Provide the [x, y] coordinate of the cell's center where the given text is located.  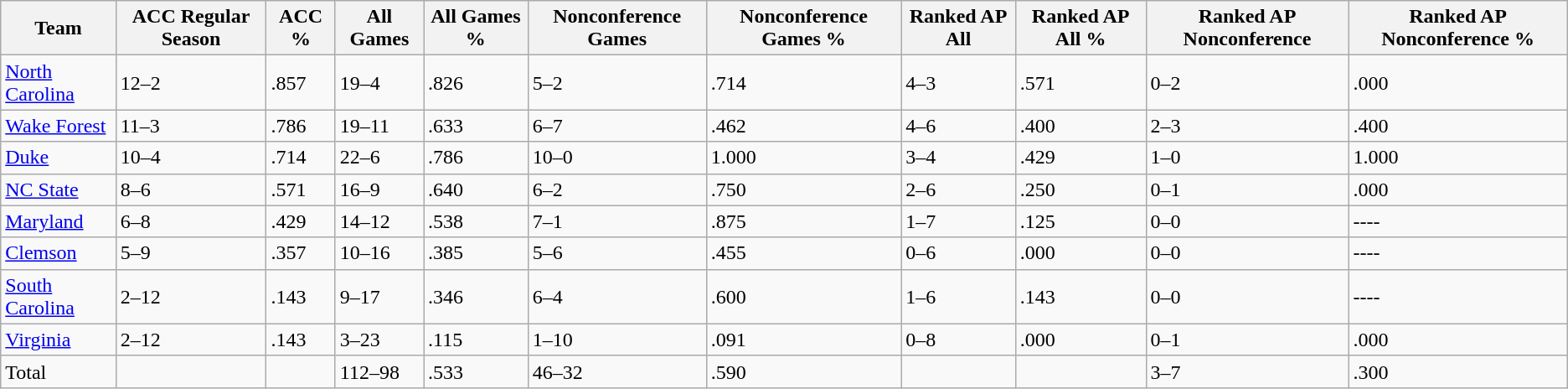
.091 [803, 340]
3–23 [379, 340]
2–6 [958, 189]
7–1 [616, 221]
.125 [1081, 221]
11–3 [191, 126]
All Games [379, 29]
Virginia [59, 340]
5–9 [191, 253]
19–4 [379, 82]
3–4 [958, 158]
.357 [301, 253]
0–2 [1247, 82]
NC State [59, 189]
112–98 [379, 371]
2–3 [1247, 126]
.533 [476, 371]
.590 [803, 371]
North Carolina [59, 82]
4–6 [958, 126]
ACC % [301, 29]
Duke [59, 158]
22–6 [379, 158]
.750 [803, 189]
12–2 [191, 82]
.633 [476, 126]
6–2 [616, 189]
Team [59, 29]
6–4 [616, 297]
.455 [803, 253]
Ranked AP Nonconference [1247, 29]
.538 [476, 221]
6–7 [616, 126]
10–0 [616, 158]
5–6 [616, 253]
Maryland [59, 221]
1–0 [1247, 158]
.300 [1457, 371]
.826 [476, 82]
3–7 [1247, 371]
10–4 [191, 158]
.875 [803, 221]
.600 [803, 297]
0–6 [958, 253]
Ranked AP All [958, 29]
Ranked AP Nonconference % [1457, 29]
1–7 [958, 221]
9–17 [379, 297]
.385 [476, 253]
ACC Regular Season [191, 29]
South Carolina [59, 297]
6–8 [191, 221]
.115 [476, 340]
19–11 [379, 126]
Nonconference Games % [803, 29]
.250 [1081, 189]
Clemson [59, 253]
All Games % [476, 29]
1–10 [616, 340]
16–9 [379, 189]
5–2 [616, 82]
Wake Forest [59, 126]
0–8 [958, 340]
Nonconference Games [616, 29]
4–3 [958, 82]
.640 [476, 189]
8–6 [191, 189]
Total [59, 371]
.346 [476, 297]
.857 [301, 82]
10–16 [379, 253]
14–12 [379, 221]
1–6 [958, 297]
Ranked AP All % [1081, 29]
46–32 [616, 371]
.462 [803, 126]
